Provide the (X, Y) coordinate of the cell's center where the given text is located.  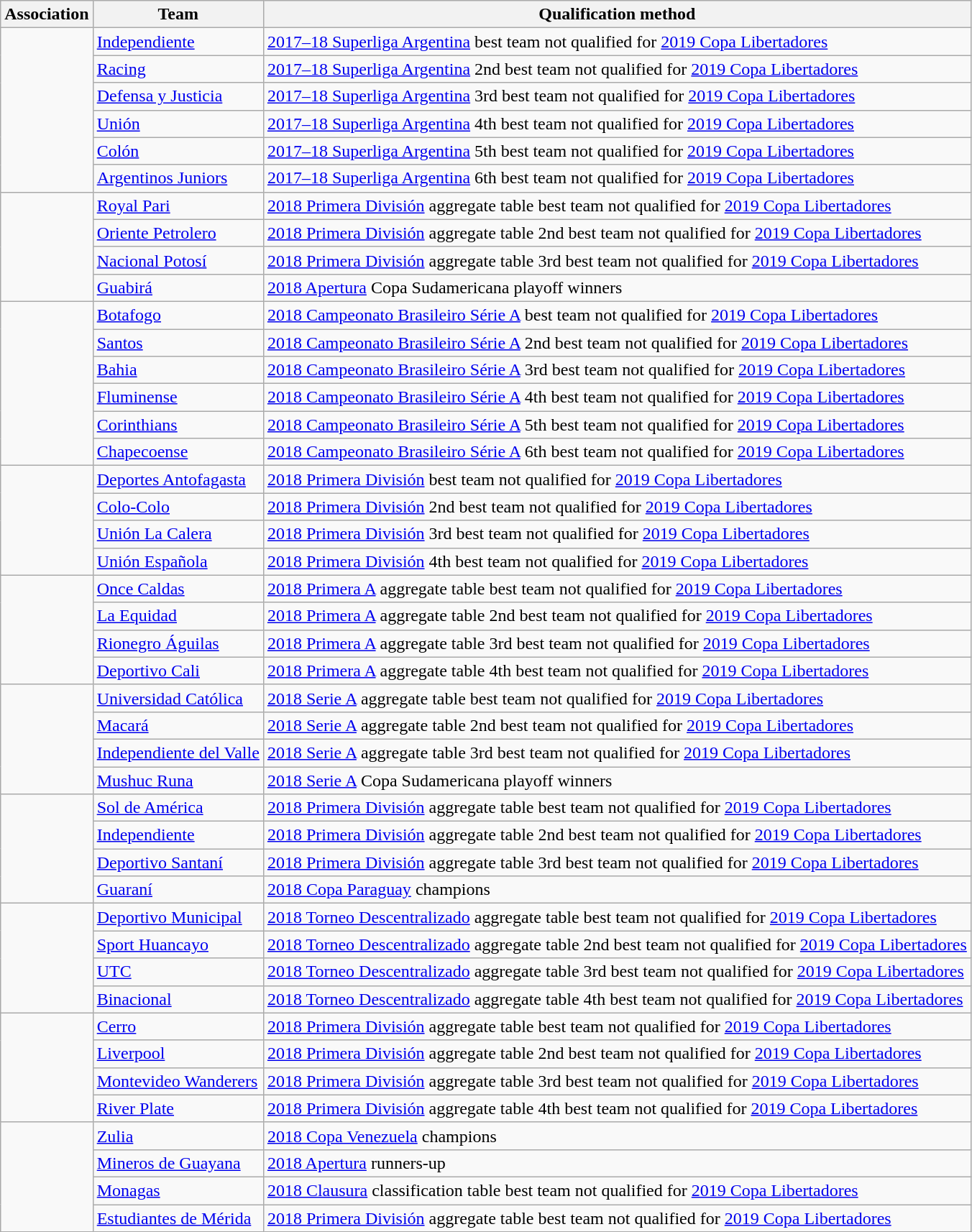
Guaraní (178, 890)
Sol de América (178, 808)
Monagas (178, 1190)
Mineros de Guayana (178, 1163)
Deportivo Municipal (178, 917)
Unión Española (178, 561)
Santos (178, 343)
2018 Serie A aggregate table best team not qualified for 2019 Copa Libertadores (617, 698)
2018 Torneo Descentralizado aggregate table best team not qualified for 2019 Copa Libertadores (617, 917)
Argentinos Juniors (178, 178)
Universidad Católica (178, 698)
Sport Huancayo (178, 944)
2018 Primera División 3rd best team not qualified for 2019 Copa Libertadores (617, 534)
Montevideo Wanderers (178, 1081)
2018 Primera A aggregate table best team not qualified for 2019 Copa Libertadores (617, 589)
2017–18 Superliga Argentina 3rd best team not qualified for 2019 Copa Libertadores (617, 96)
River Plate (178, 1108)
Oriente Petrolero (178, 233)
UTC (178, 972)
2018 Primera División best team not qualified for 2019 Copa Libertadores (617, 479)
2018 Campeonato Brasileiro Série A best team not qualified for 2019 Copa Libertadores (617, 315)
2017–18 Superliga Argentina 6th best team not qualified for 2019 Copa Libertadores (617, 178)
2018 Primera A aggregate table 3rd best team not qualified for 2019 Copa Libertadores (617, 643)
Corinthians (178, 425)
2018 Apertura runners-up (617, 1163)
Defensa y Justicia (178, 96)
La Equidad (178, 616)
Racing (178, 69)
Liverpool (178, 1054)
Estudiantes de Mérida (178, 1218)
Deportes Antofagasta (178, 479)
Cerro (178, 1026)
Unión La Calera (178, 534)
2018 Primera División aggregate table 4th best team not qualified for 2019 Copa Libertadores (617, 1108)
Qualification method (617, 14)
Botafogo (178, 315)
Royal Pari (178, 206)
Colón (178, 151)
2018 Torneo Descentralizado aggregate table 4th best team not qualified for 2019 Copa Libertadores (617, 999)
Independiente del Valle (178, 753)
2018 Primera División 2nd best team not qualified for 2019 Copa Libertadores (617, 507)
2017–18 Superliga Argentina 2nd best team not qualified for 2019 Copa Libertadores (617, 69)
2018 Serie A aggregate table 3rd best team not qualified for 2019 Copa Libertadores (617, 753)
Binacional (178, 999)
Macará (178, 725)
2018 Serie A Copa Sudamericana playoff winners (617, 780)
2018 Primera División 4th best team not qualified for 2019 Copa Libertadores (617, 561)
Fluminense (178, 397)
2018 Primera A aggregate table 4th best team not qualified for 2019 Copa Libertadores (617, 671)
2017–18 Superliga Argentina 5th best team not qualified for 2019 Copa Libertadores (617, 151)
Colo-Colo (178, 507)
Bahia (178, 370)
2018 Clausura classification table best team not qualified for 2019 Copa Libertadores (617, 1190)
Association (47, 14)
2018 Copa Venezuela champions (617, 1136)
2018 Campeonato Brasileiro Série A 5th best team not qualified for 2019 Copa Libertadores (617, 425)
2017–18 Superliga Argentina 4th best team not qualified for 2019 Copa Libertadores (617, 124)
2018 Primera A aggregate table 2nd best team not qualified for 2019 Copa Libertadores (617, 616)
Zulia (178, 1136)
2018 Campeonato Brasileiro Série A 2nd best team not qualified for 2019 Copa Libertadores (617, 343)
2017–18 Superliga Argentina best team not qualified for 2019 Copa Libertadores (617, 42)
Deportivo Cali (178, 671)
2018 Apertura Copa Sudamericana playoff winners (617, 288)
2018 Serie A aggregate table 2nd best team not qualified for 2019 Copa Libertadores (617, 725)
Once Caldas (178, 589)
2018 Campeonato Brasileiro Série A 6th best team not qualified for 2019 Copa Libertadores (617, 452)
Chapecoense (178, 452)
Guabirá (178, 288)
Rionegro Águilas (178, 643)
2018 Copa Paraguay champions (617, 890)
Deportivo Santaní (178, 863)
Nacional Potosí (178, 260)
2018 Campeonato Brasileiro Série A 3rd best team not qualified for 2019 Copa Libertadores (617, 370)
2018 Torneo Descentralizado aggregate table 3rd best team not qualified for 2019 Copa Libertadores (617, 972)
2018 Campeonato Brasileiro Série A 4th best team not qualified for 2019 Copa Libertadores (617, 397)
Team (178, 14)
Unión (178, 124)
2018 Torneo Descentralizado aggregate table 2nd best team not qualified for 2019 Copa Libertadores (617, 944)
Mushuc Runa (178, 780)
